Return the (x, y) coordinate for the center point of the cell that contains the specified text.  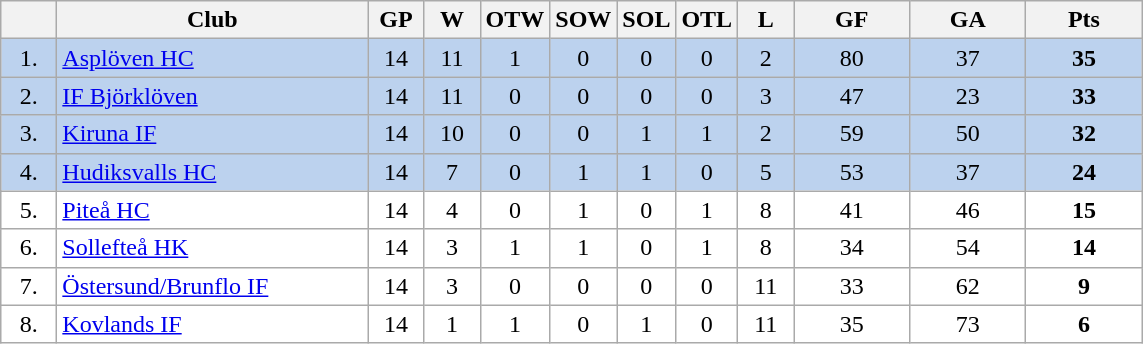
GP (396, 20)
OTW (515, 20)
Club (212, 20)
Kovlands IF (212, 324)
54 (968, 248)
Asplöven HC (212, 58)
62 (968, 286)
GA (968, 20)
Hudiksvalls HC (212, 172)
Sollefteå HK (212, 248)
W (452, 20)
6. (29, 248)
50 (968, 134)
23 (968, 96)
Östersund/Brunflo IF (212, 286)
5 (766, 172)
15 (1084, 210)
32 (1084, 134)
GF (852, 20)
80 (852, 58)
24 (1084, 172)
59 (852, 134)
47 (852, 96)
IF Björklöven (212, 96)
34 (852, 248)
3. (29, 134)
Pts (1084, 20)
2. (29, 96)
SOL (646, 20)
1. (29, 58)
Kiruna IF (212, 134)
OTL (707, 20)
41 (852, 210)
73 (968, 324)
10 (452, 134)
Piteå HC (212, 210)
7 (452, 172)
46 (968, 210)
SOW (584, 20)
8. (29, 324)
6 (1084, 324)
7. (29, 286)
5. (29, 210)
4. (29, 172)
53 (852, 172)
L (766, 20)
4 (452, 210)
9 (1084, 286)
